Determine the (X, Y) coordinate at the center of the cell enclosing the given text.  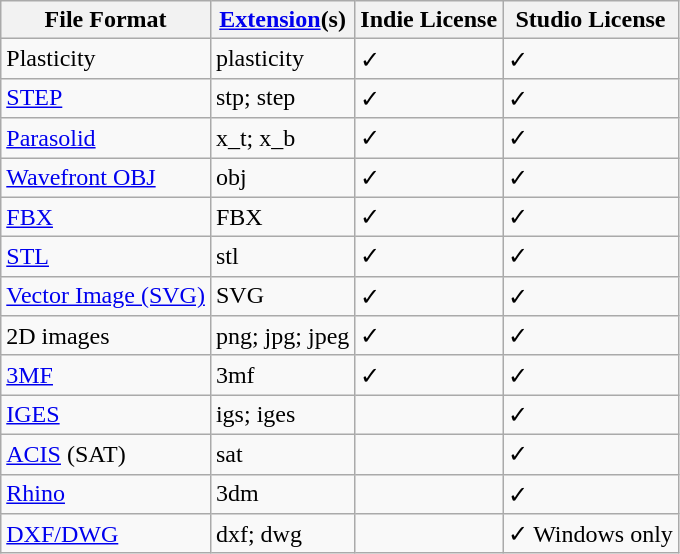
igs; iges (282, 415)
Studio License (591, 20)
Indie License (429, 20)
stl (282, 257)
x_t; x_b (282, 138)
STEP (106, 98)
png; jpg; jpeg (282, 336)
2D images (106, 336)
IGES (106, 415)
Parasolid (106, 138)
Vector Image (SVG) (106, 296)
3MF (106, 375)
File Format (106, 20)
stp; step (282, 98)
STL (106, 257)
plasticity (282, 59)
3dm (282, 494)
sat (282, 454)
Wavefront OBJ (106, 178)
3mf (282, 375)
ACIS (SAT) (106, 454)
Rhino (106, 494)
SVG (282, 296)
Extension(s) (282, 20)
✓ Windows only (591, 534)
obj (282, 178)
DXF/DWG (106, 534)
Plasticity (106, 59)
dxf; dwg (282, 534)
